For the text-containing cell, return its midpoint in (x, y) coordinate format. 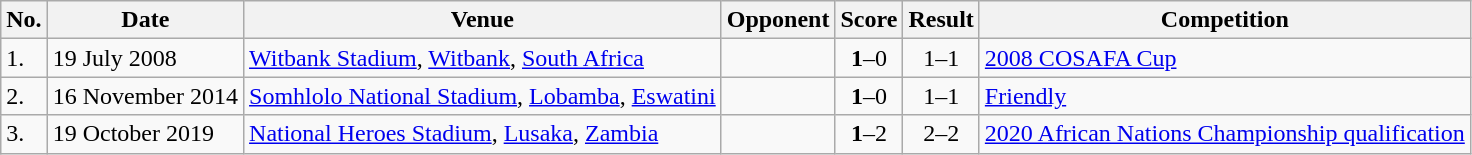
Friendly (1224, 96)
2008 COSAFA Cup (1224, 58)
Result (941, 20)
National Heroes Stadium, Lusaka, Zambia (483, 134)
Score (869, 20)
3. (24, 134)
2020 African Nations Championship qualification (1224, 134)
16 November 2014 (145, 96)
2–2 (941, 134)
19 July 2008 (145, 58)
1. (24, 58)
19 October 2019 (145, 134)
Witbank Stadium, Witbank, South Africa (483, 58)
Opponent (778, 20)
Somhlolo National Stadium, Lobamba, Eswatini (483, 96)
Competition (1224, 20)
No. (24, 20)
1–2 (869, 134)
Venue (483, 20)
Date (145, 20)
2. (24, 96)
